Identify which cell holds the provided text, then report its (X, Y) central coordinate. 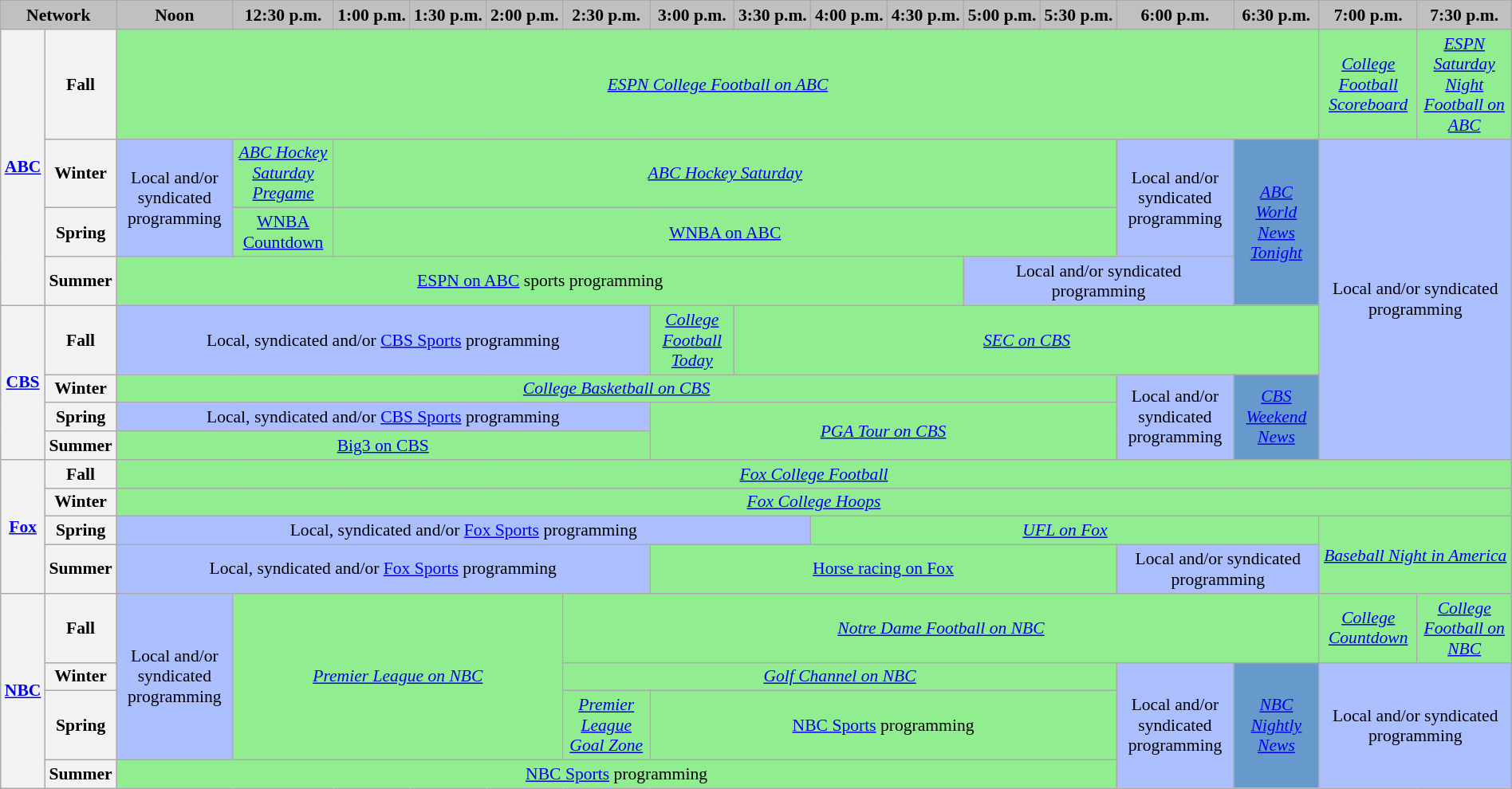
ABC (23, 167)
CBS (23, 383)
NBC Nightly News (1277, 725)
3:30 p.m. (773, 15)
6:00 p.m. (1175, 15)
5:30 p.m. (1078, 15)
College Basketball on CBS (617, 389)
3:00 p.m. (692, 15)
Golf Channel on NBC (841, 677)
Big3 on CBS (383, 446)
Fox College Football (814, 474)
PGA Tour on CBS (884, 432)
1:30 p.m. (448, 15)
Horse racing on Fox (884, 569)
College Countdown (1368, 628)
Notre Dame Football on NBC (941, 628)
ABC World News Tonight (1277, 222)
7:00 p.m. (1368, 15)
Baseball Night in America (1415, 555)
Fox (23, 527)
12:30 p.m. (283, 15)
College Football Scoreboard (1368, 84)
Premier League on NBC (398, 677)
College Football Today (692, 340)
ESPN on ABC sports programming (541, 281)
7:30 p.m. (1464, 15)
Premier League Goal Zone (606, 725)
Network (59, 15)
ESPN Saturday Night Football on ABC (1464, 84)
Noon (175, 15)
ABC Hockey Saturday Pregame (283, 174)
UFL on Fox (1065, 531)
ESPN College Football on ABC (718, 84)
CBS Weekend News (1277, 418)
NBC (23, 691)
5:00 p.m. (1002, 15)
4:00 p.m. (849, 15)
SEC on CBS (1027, 340)
WNBA on ABC (725, 233)
6:30 p.m. (1277, 15)
WNBA Countdown (283, 233)
1:00 p.m. (372, 15)
2:00 p.m. (525, 15)
2:30 p.m. (606, 15)
College Football on NBC (1464, 628)
ABC Hockey Saturday (725, 174)
4:30 p.m. (926, 15)
Fox College Hoops (814, 502)
